Identify which cell holds the provided text, then report its (x, y) central coordinate. 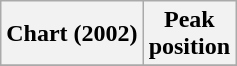
Peak position (189, 34)
Chart (2002) (72, 34)
